Output the (x, y) coordinate of the center of the cell containing the given text.  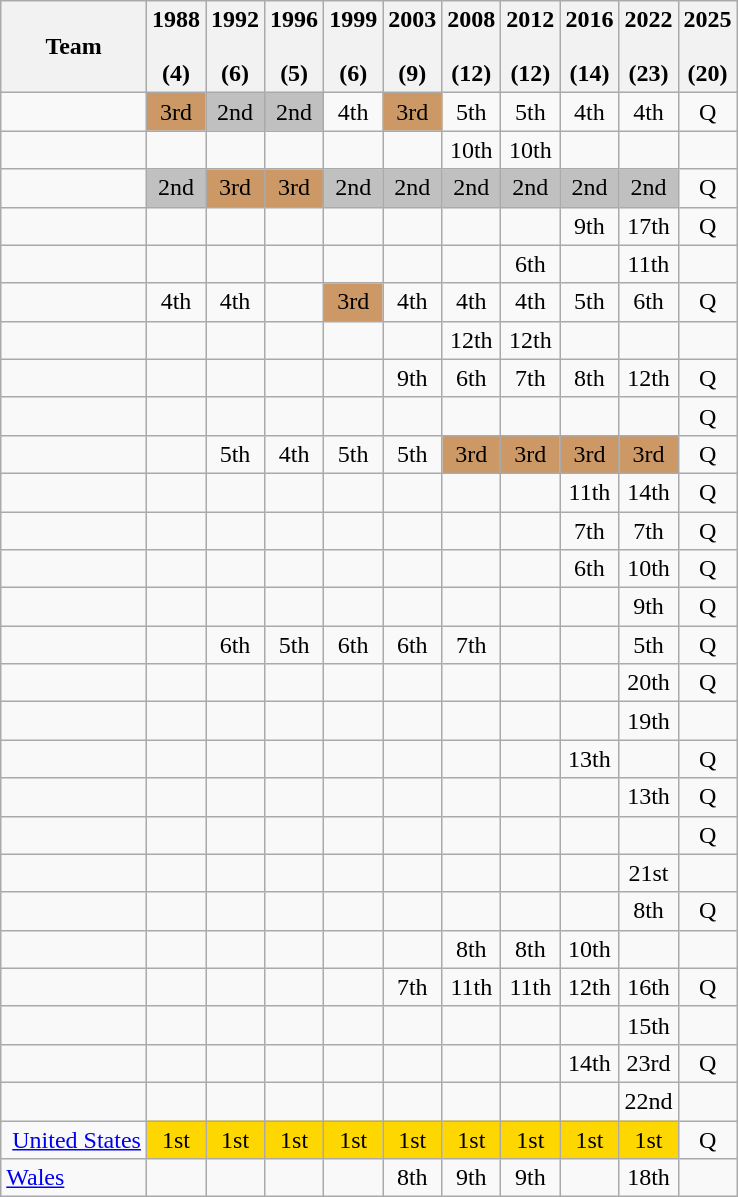
2003(9) (412, 47)
22nd (648, 1101)
United States (74, 1139)
2025(20) (708, 47)
20th (648, 683)
2016(14) (590, 47)
17th (648, 226)
Wales (74, 1178)
15th (648, 1025)
19th (648, 721)
2008(12) (472, 47)
2012(12) (530, 47)
1996(5) (294, 47)
2022(23) (648, 47)
23rd (648, 1063)
1999(6) (354, 47)
18th (648, 1178)
Team (74, 47)
1988(4) (176, 47)
16th (648, 987)
1992(6) (236, 47)
21st (648, 873)
